Identify which cell holds the provided text, then report its (X, Y) central coordinate. 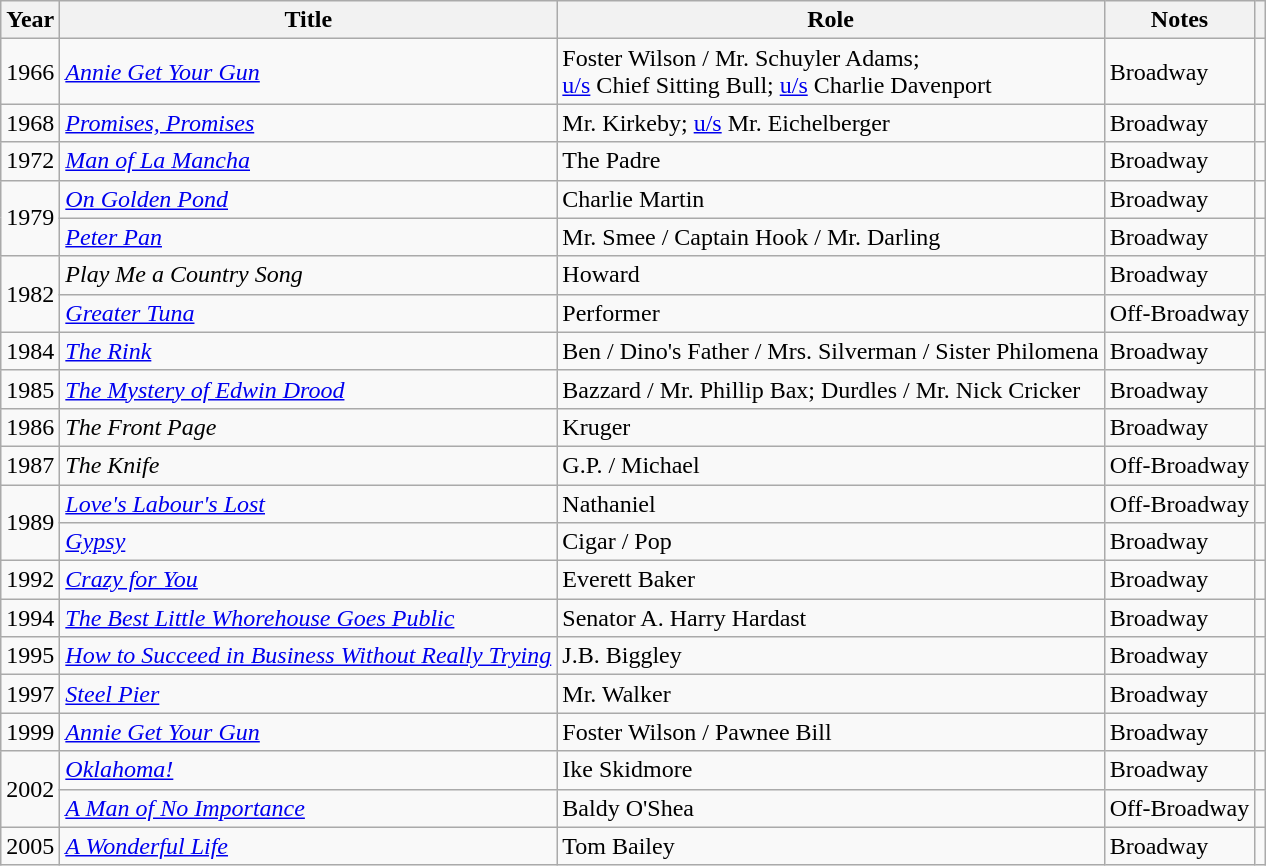
The Front Page (308, 427)
Nathaniel (830, 503)
J.B. Biggley (830, 656)
The Rink (308, 351)
Ike Skidmore (830, 770)
1972 (30, 161)
How to Succeed in Business Without Really Trying (308, 656)
The Padre (830, 161)
A Man of No Importance (308, 808)
Crazy for You (308, 580)
Gypsy (308, 542)
1985 (30, 389)
Peter Pan (308, 237)
Mr. Walker (830, 694)
Greater Tuna (308, 313)
Title (308, 20)
1997 (30, 694)
Year (30, 20)
Love's Labour's Lost (308, 503)
1994 (30, 618)
1966 (30, 72)
A Wonderful Life (308, 846)
1979 (30, 218)
2005 (30, 846)
Notes (1180, 20)
Steel Pier (308, 694)
Oklahoma! (308, 770)
G.P. / Michael (830, 465)
The Mystery of Edwin Drood (308, 389)
Bazzard / Mr. Phillip Bax; Durdles / Mr. Nick Cricker (830, 389)
Kruger (830, 427)
The Best Little Whorehouse Goes Public (308, 618)
1968 (30, 123)
Charlie Martin (830, 199)
1987 (30, 465)
1982 (30, 294)
2002 (30, 789)
Mr. Smee / Captain Hook / Mr. Darling (830, 237)
Baldy O'Shea (830, 808)
1984 (30, 351)
1989 (30, 522)
Foster Wilson / Pawnee Bill (830, 732)
Ben / Dino's Father / Mrs. Silverman / Sister Philomena (830, 351)
Performer (830, 313)
Man of La Mancha (308, 161)
1999 (30, 732)
Senator A. Harry Hardast (830, 618)
1986 (30, 427)
1995 (30, 656)
Everett Baker (830, 580)
Mr. Kirkeby; u/s Mr. Eichelberger (830, 123)
Play Me a Country Song (308, 275)
Tom Bailey (830, 846)
Promises, Promises (308, 123)
Howard (830, 275)
On Golden Pond (308, 199)
The Knife (308, 465)
Role (830, 20)
1992 (30, 580)
Foster Wilson / Mr. Schuyler Adams;u/s Chief Sitting Bull; u/s Charlie Davenport (830, 72)
Cigar / Pop (830, 542)
